Locate the cell with the specified text and output its [X, Y] center coordinate. 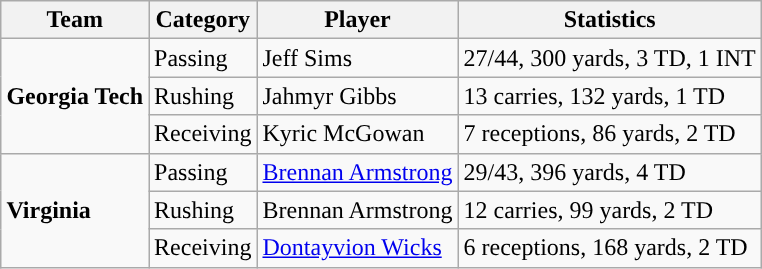
Team [75, 20]
12 carries, 99 yards, 2 TD [610, 210]
Jahmyr Gibbs [358, 96]
Virginia [75, 210]
Dontayvion Wicks [358, 248]
7 receptions, 86 yards, 2 TD [610, 134]
Georgia Tech [75, 96]
Statistics [610, 20]
Jeff Sims [358, 58]
6 receptions, 168 yards, 2 TD [610, 248]
Player [358, 20]
27/44, 300 yards, 3 TD, 1 INT [610, 58]
Kyric McGowan [358, 134]
13 carries, 132 yards, 1 TD [610, 96]
29/43, 396 yards, 4 TD [610, 172]
Category [203, 20]
